Extract the (X, Y) coordinate from the center of the cell holding the provided text.  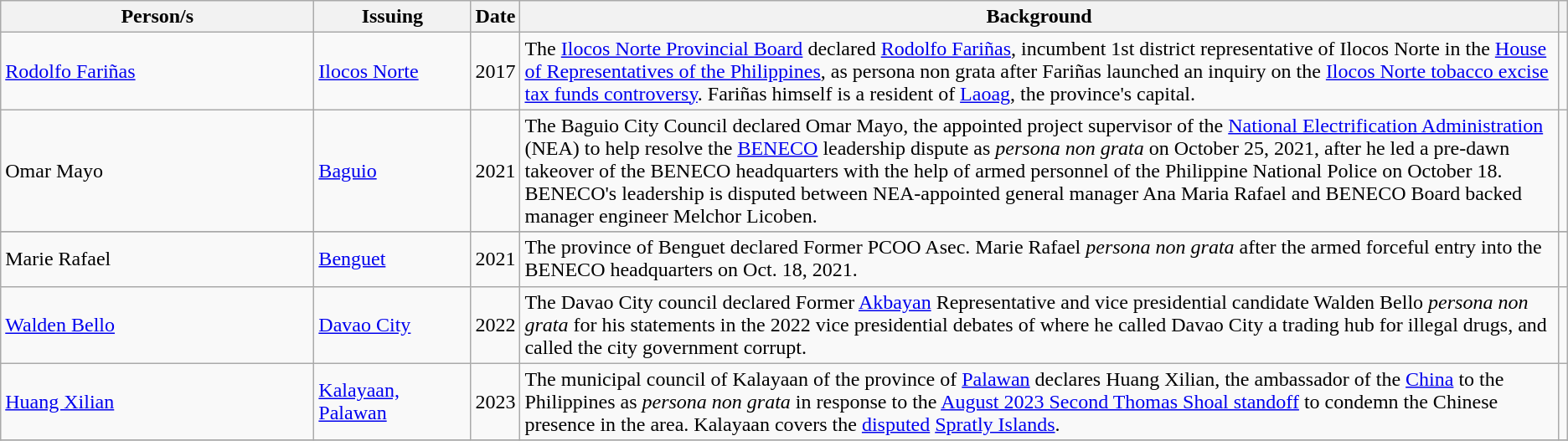
Issuing (392, 17)
Date (496, 17)
Davao City (392, 325)
Omar Mayo (157, 171)
Rodolfo Fariñas (157, 71)
2017 (496, 71)
Benguet (392, 259)
Huang Xilian (157, 402)
2023 (496, 402)
Ilocos Norte (392, 71)
Background (1039, 17)
Kalayaan, Palawan (392, 402)
2022 (496, 325)
Person/s (157, 17)
Marie Rafael (157, 259)
Baguio (392, 171)
Walden Bello (157, 325)
